Return (X, Y) of the center of cell containing provided text 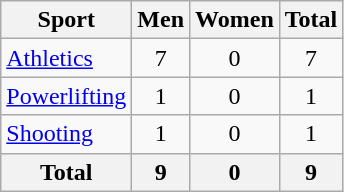
Powerlifting (66, 96)
Men (161, 20)
Women (235, 20)
Sport (66, 20)
Athletics (66, 58)
Shooting (66, 134)
